Find where the given text appears and provide that cell's center as [X, Y] coordinate. 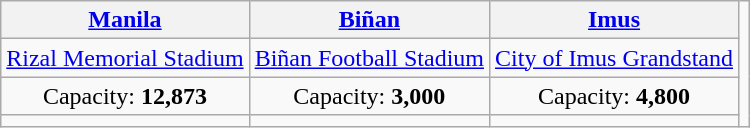
Manila [125, 20]
City of Imus Grandstand [614, 58]
Capacity: 12,873 [125, 96]
Rizal Memorial Stadium [125, 58]
Imus [614, 20]
Biñan [369, 20]
Biñan Football Stadium [369, 58]
Capacity: 4,800 [614, 96]
Capacity: 3,000 [369, 96]
